Output the (x, y) coordinate of the center of the cell containing the given text.  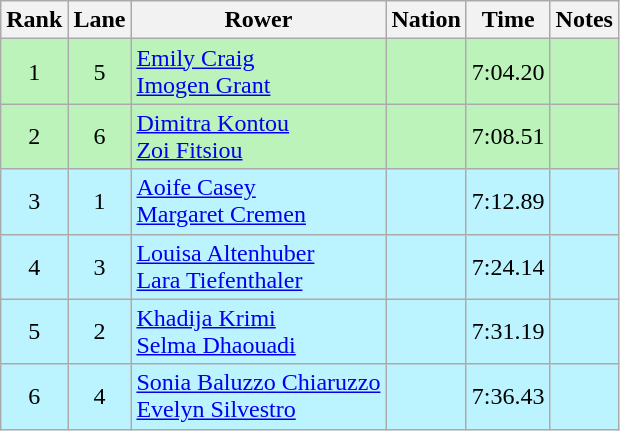
Nation (426, 20)
Emily CraigImogen Grant (258, 72)
7:31.19 (508, 332)
7:08.51 (508, 136)
Rank (34, 20)
Lane (100, 20)
7:24.14 (508, 266)
7:04.20 (508, 72)
Notes (584, 20)
Rower (258, 20)
Sonia Baluzzo ChiaruzzoEvelyn Silvestro (258, 396)
Aoife CaseyMargaret Cremen (258, 202)
Time (508, 20)
Louisa AltenhuberLara Tiefenthaler (258, 266)
7:36.43 (508, 396)
Khadija KrimiSelma Dhaouadi (258, 332)
7:12.89 (508, 202)
Dimitra KontouZoi Fitsiou (258, 136)
